Determine the [x, y] coordinate at the center of the cell enclosing the given text.  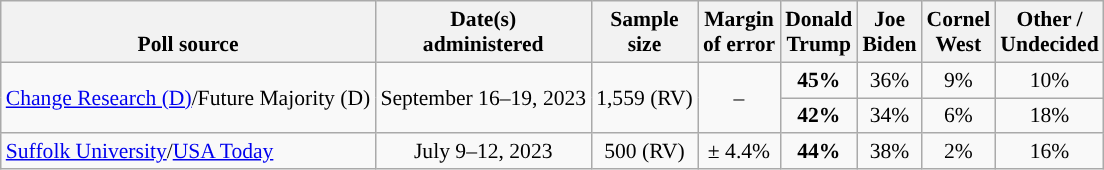
1,559 (RV) [644, 98]
JoeBiden [889, 32]
36% [889, 80]
16% [1049, 152]
Change Research (D)/Future Majority (D) [188, 98]
September 16–19, 2023 [483, 98]
July 9–12, 2023 [483, 152]
6% [959, 116]
2% [959, 152]
500 (RV) [644, 152]
Marginof error [739, 32]
9% [959, 80]
42% [818, 116]
CornelWest [959, 32]
– [739, 98]
Poll source [188, 32]
45% [818, 80]
38% [889, 152]
10% [1049, 80]
18% [1049, 116]
DonaldTrump [818, 32]
44% [818, 152]
34% [889, 116]
Samplesize [644, 32]
Date(s)administered [483, 32]
± 4.4% [739, 152]
Other /Undecided [1049, 32]
Suffolk University/USA Today [188, 152]
